Find where the given text appears and provide that cell's center as [x, y] coordinate. 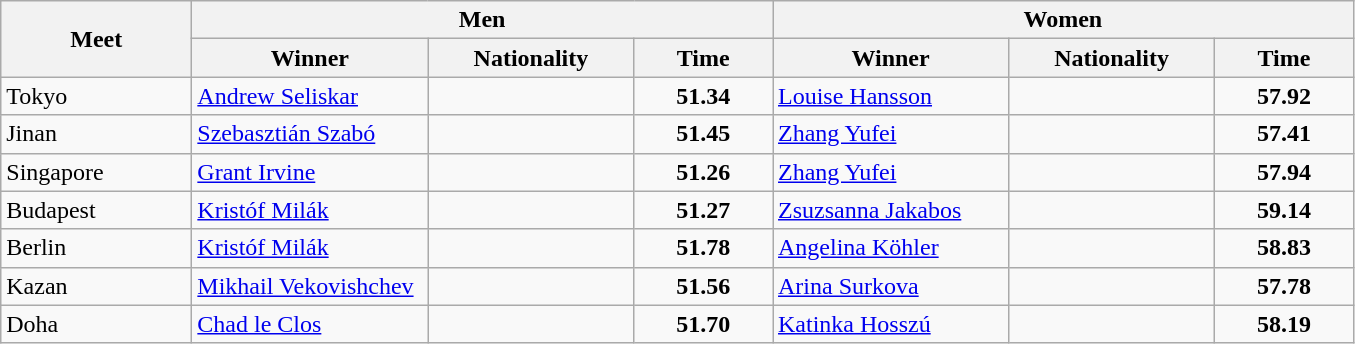
Singapore [96, 172]
Zsuzsanna Jakabos [890, 210]
57.94 [1284, 172]
Angelina Köhler [890, 248]
51.56 [704, 286]
57.78 [1284, 286]
Katinka Hosszú [890, 324]
Meet [96, 39]
Louise Hansson [890, 96]
58.83 [1284, 248]
Women [1062, 20]
Andrew Seliskar [310, 96]
Kazan [96, 286]
57.41 [1284, 134]
51.70 [704, 324]
51.45 [704, 134]
51.78 [704, 248]
Tokyo [96, 96]
51.26 [704, 172]
57.92 [1284, 96]
58.19 [1284, 324]
Grant Irvine [310, 172]
Chad le Clos [310, 324]
Mikhail Vekovishchev [310, 286]
Men [482, 20]
Doha [96, 324]
51.34 [704, 96]
Arina Surkova [890, 286]
Berlin [96, 248]
51.27 [704, 210]
Szebasztián Szabó [310, 134]
Budapest [96, 210]
Jinan [96, 134]
59.14 [1284, 210]
